From the cell containing the given text, extract its center point as (X, Y) coordinate. 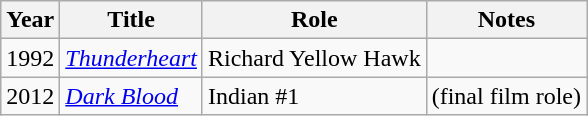
Notes (506, 20)
(final film role) (506, 96)
Richard Yellow Hawk (314, 58)
Thunderheart (132, 58)
1992 (30, 58)
Year (30, 20)
2012 (30, 96)
Title (132, 20)
Indian #1 (314, 96)
Dark Blood (132, 96)
Role (314, 20)
